Output the [X, Y] coordinate of the center of the cell containing the given text.  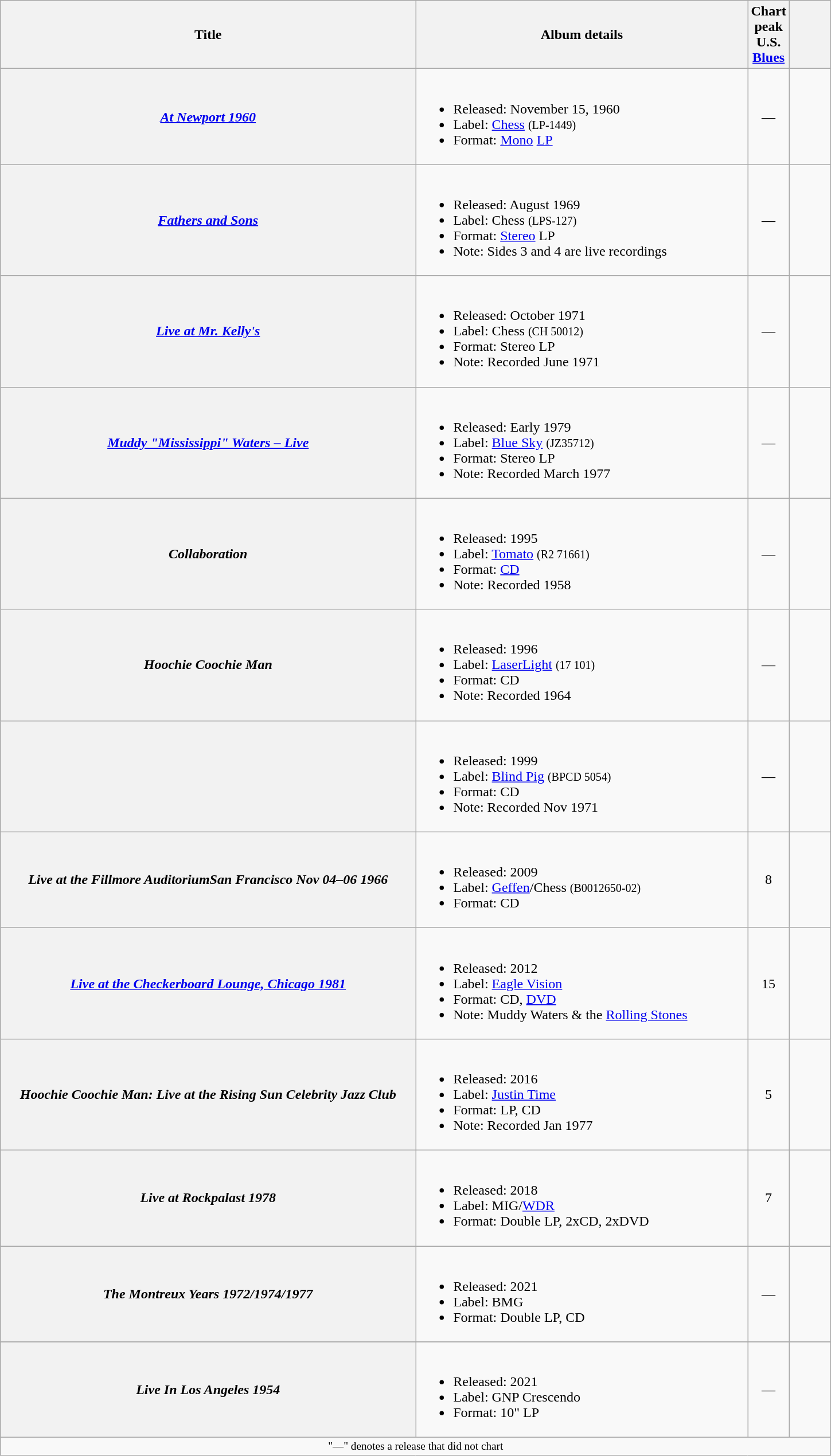
Fathers and Sons [208, 220]
Released: October 1971Label: Chess (CH 50012)Format: Stereo LPNote: Recorded June 1971 [582, 331]
Released: 2009Label: Geffen/Chess (B0012650-02)Format: CD [582, 879]
At Newport 1960 [208, 117]
15 [768, 983]
Live at Mr. Kelly's [208, 331]
Muddy "Mississippi" Waters – Live [208, 443]
Released: 2018Label: MIG/WDR Format: Double LP, 2xCD, 2xDVD [582, 1198]
"—" denotes a release that did not chart [416, 1447]
Released: August 1969Label: Chess (LPS-127)Format: Stereo LPNote: Sides 3 and 4 are live recordings [582, 220]
Released: 2021Label: BMG Format: Double LP, CD [582, 1294]
Chartpeak U.S. Blues [768, 34]
Live In Los Angeles 1954 [208, 1390]
Title [208, 34]
Released: Early 1979Label: Blue Sky (JZ35712)Format: Stereo LPNote: Recorded March 1977 [582, 443]
Collaboration [208, 554]
Album details [582, 34]
Live at the Checkerboard Lounge, Chicago 1981 [208, 983]
Hoochie Coochie Man [208, 665]
The Montreux Years 1972/1974/1977 [208, 1294]
Hoochie Coochie Man: Live at the Rising Sun Celebrity Jazz Club [208, 1094]
5 [768, 1094]
Released: 1995Label: Tomato (R2 71661)Format: CDNote: Recorded 1958 [582, 554]
Live at the Fillmore AuditoriumSan Francisco Nov 04–06 1966 [208, 879]
Released: 2021Label: GNP Crescendo Format: 10" LP [582, 1390]
Released: 2016Label: Justin Time Format: LP, CDNote: Recorded Jan 1977 [582, 1094]
Released: 2012Label: Eagle VisionFormat: CD, DVDNote: Muddy Waters & the Rolling Stones [582, 983]
Released: 1999Label: Blind Pig (BPCD 5054)Format: CDNote: Recorded Nov 1971 [582, 776]
7 [768, 1198]
Released: November 15, 1960Label: Chess (LP-1449)Format: Mono LP [582, 117]
8 [768, 879]
Live at Rockpalast 1978 [208, 1198]
Released: 1996Label: LaserLight (17 101)Format: CDNote: Recorded 1964 [582, 665]
